Provide the [x, y] coordinate of the cell's center where the given text is located.  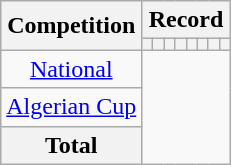
Algerian Cup [72, 107]
National [72, 69]
Total [72, 145]
Competition [72, 26]
Record [186, 20]
